Return [X, Y] of the center of cell containing provided text 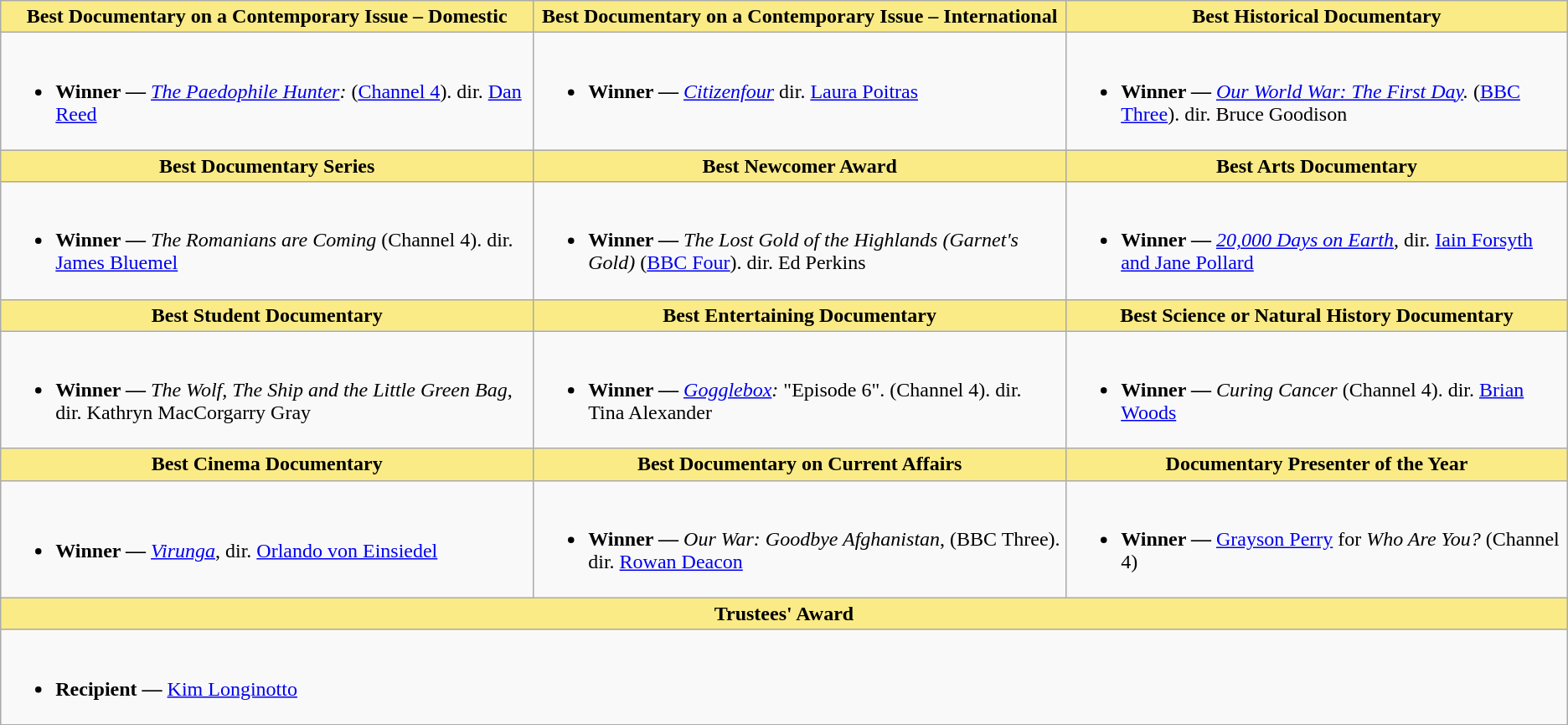
Winner — Citizenfour dir. Laura Poitras [800, 91]
Winner — The Wolf, The Ship and the Little Green Bag, dir. Kathryn MacCorgarry Gray [267, 390]
Documentary Presenter of the Year [1317, 464]
Best Student Documentary [267, 315]
Winner — The Lost Gold of the Highlands (Garnet's Gold) (BBC Four). dir. Ed Perkins [800, 241]
Winner — 20,000 Days on Earth, dir. Iain Forsyth and Jane Pollard [1317, 241]
Best Historical Documentary [1317, 17]
Best Entertaining Documentary [800, 315]
Best Science or Natural History Documentary [1317, 315]
Winner — Our War: Goodbye Afghanistan, (BBC Three). dir. Rowan Deacon [800, 539]
Best Arts Documentary [1317, 166]
Winner — Our World War: The First Day. (BBC Three). dir. Bruce Goodison [1317, 91]
Trustees' Award [784, 614]
Best Documentary on Current Affairs [800, 464]
Winner — The Romanians are Coming (Channel 4). dir. James Bluemel [267, 241]
Winner — Grayson Perry for Who Are You? (Channel 4) [1317, 539]
Best Documentary on a Contemporary Issue – International [800, 17]
Best Cinema Documentary [267, 464]
Winner — Curing Cancer (Channel 4). dir. Brian Woods [1317, 390]
Best Documentary Series [267, 166]
Recipient — Kim Longinotto [784, 677]
Best Newcomer Award [800, 166]
Winner — Virunga, dir. Orlando von Einsiedel [267, 539]
Best Documentary on a Contemporary Issue – Domestic [267, 17]
Winner — The Paedophile Hunter: (Channel 4). dir. Dan Reed [267, 91]
Winner — Gogglebox: "Episode 6". (Channel 4). dir. Tina Alexander [800, 390]
